Return (x, y) of the center of cell containing provided text 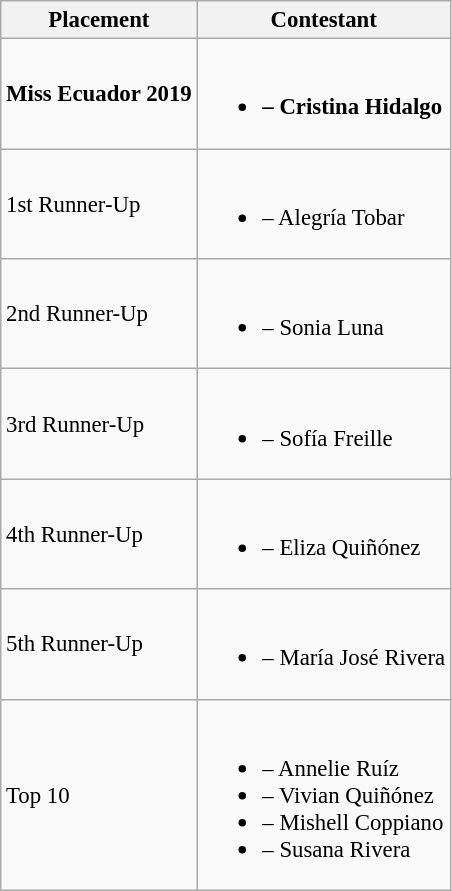
5th Runner-Up (99, 644)
– Alegría Tobar (324, 204)
– Sofía Freille (324, 424)
– María José Rivera (324, 644)
– Cristina Hidalgo (324, 94)
– Eliza Quiñónez (324, 534)
4th Runner-Up (99, 534)
Placement (99, 20)
2nd Runner-Up (99, 314)
1st Runner-Up (99, 204)
– Sonia Luna (324, 314)
Contestant (324, 20)
3rd Runner-Up (99, 424)
– Annelie Ruíz – Vivian Quiñónez – Mishell Coppiano – Susana Rivera (324, 794)
Top 10 (99, 794)
Miss Ecuador 2019 (99, 94)
